Output the (X, Y) coordinate of the center of the cell containing the given text.  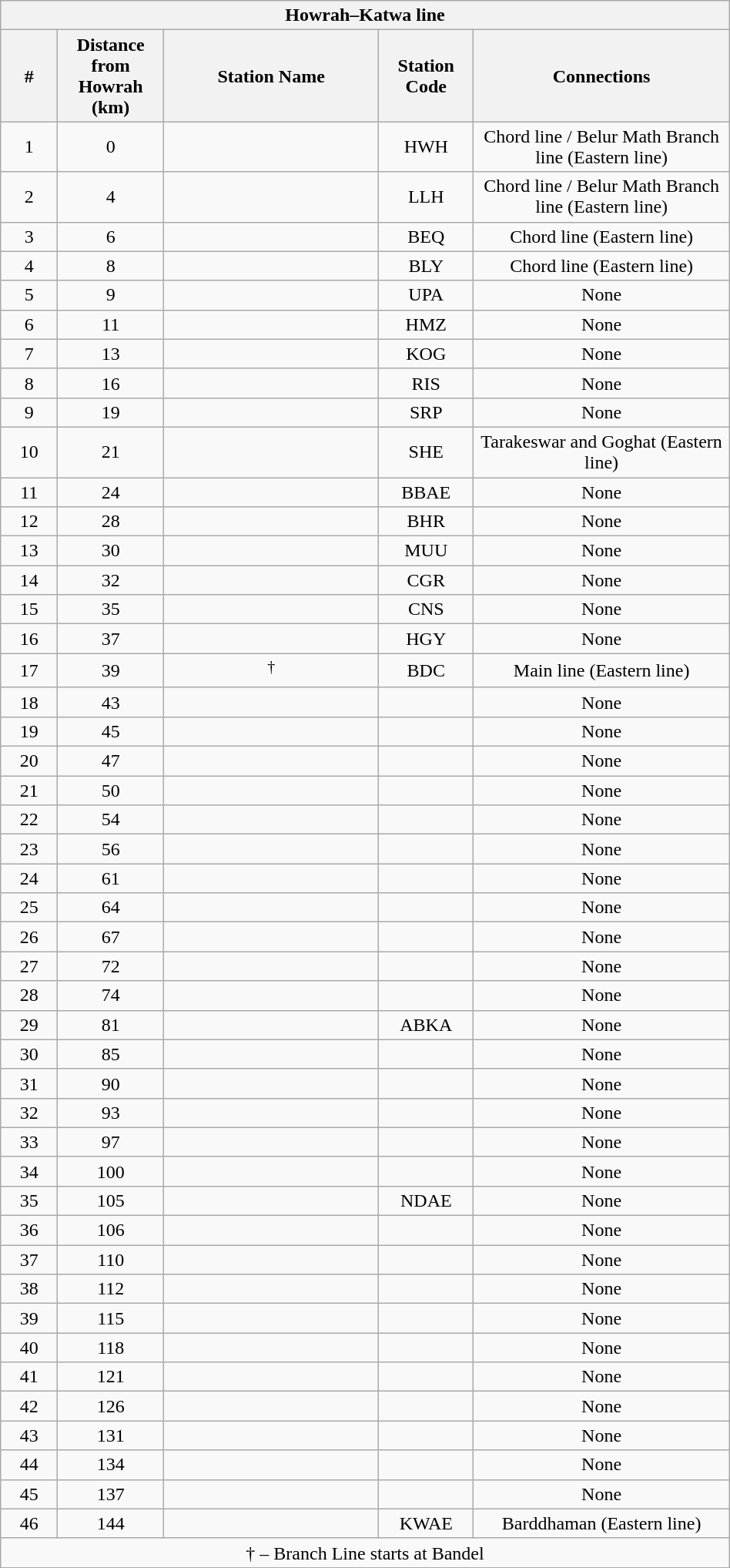
105 (111, 1200)
74 (111, 996)
90 (111, 1083)
7 (29, 354)
67 (111, 937)
HWH (427, 146)
† – Branch Line starts at Bandel (365, 1553)
KWAE (427, 1523)
121 (111, 1377)
Main line (Eastern line) (601, 670)
18 (29, 702)
64 (111, 908)
ABKA (427, 1025)
† (271, 670)
RIS (427, 383)
93 (111, 1113)
3 (29, 237)
2 (29, 197)
33 (29, 1142)
SHE (427, 452)
BDC (427, 670)
34 (29, 1171)
106 (111, 1231)
20 (29, 761)
36 (29, 1231)
Distance from Howrah (km) (111, 76)
0 (111, 146)
MUU (427, 551)
14 (29, 580)
47 (111, 761)
38 (29, 1289)
BHR (427, 522)
46 (29, 1523)
12 (29, 522)
61 (111, 878)
Tarakeswar and Goghat (Eastern line) (601, 452)
HMZ (427, 324)
41 (29, 1377)
56 (111, 849)
LLH (427, 197)
100 (111, 1171)
Howrah–Katwa line (365, 15)
BBAE (427, 492)
54 (111, 820)
Connections (601, 76)
50 (111, 791)
137 (111, 1494)
1 (29, 146)
118 (111, 1348)
BLY (427, 266)
27 (29, 966)
110 (111, 1260)
26 (29, 937)
# (29, 76)
22 (29, 820)
144 (111, 1523)
29 (29, 1025)
10 (29, 452)
5 (29, 295)
72 (111, 966)
25 (29, 908)
115 (111, 1318)
15 (29, 609)
23 (29, 849)
40 (29, 1348)
131 (111, 1435)
81 (111, 1025)
Barddhaman (Eastern line) (601, 1523)
CNS (427, 609)
CGR (427, 580)
126 (111, 1406)
SRP (427, 412)
44 (29, 1465)
31 (29, 1083)
112 (111, 1289)
NDAE (427, 1200)
Station Name (271, 76)
BEQ (427, 237)
UPA (427, 295)
42 (29, 1406)
97 (111, 1142)
Station Code (427, 76)
134 (111, 1465)
85 (111, 1054)
KOG (427, 354)
HGY (427, 639)
17 (29, 670)
